Extract the [X, Y] coordinate from the center of the cell holding the provided text.  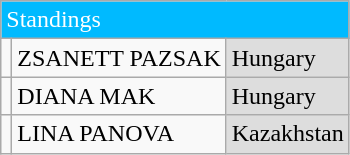
LINA PANOVA [119, 134]
Standings [176, 20]
ZSANETT PAZSAK [119, 58]
DIANA MAK [119, 96]
Kazakhstan [288, 134]
